Locate the cell with the specified text and output its [X, Y] center coordinate. 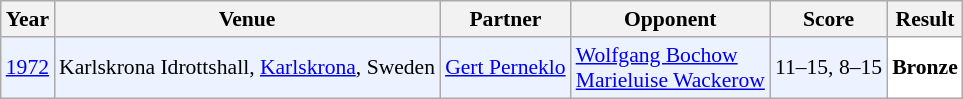
Result [925, 19]
11–15, 8–15 [828, 68]
Partner [506, 19]
Score [828, 19]
Gert Perneklo [506, 68]
Wolfgang Bochow Marieluise Wackerow [670, 68]
Karlskrona Idrottshall, Karlskrona, Sweden [247, 68]
Opponent [670, 19]
Year [28, 19]
Venue [247, 19]
Bronze [925, 68]
1972 [28, 68]
